Return the (X, Y) coordinate for the center point of the cell that contains the specified text.  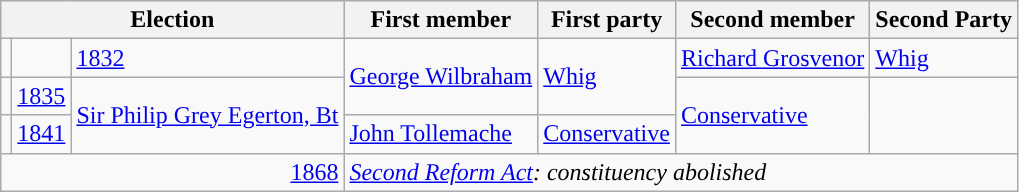
Sir Philip Grey Egerton, Bt (208, 115)
Second Reform Act: constituency abolished (681, 172)
Election (172, 20)
1835 (42, 96)
Second Party (944, 20)
George Wilbraham (441, 77)
Richard Grosvenor (772, 58)
First party (607, 20)
1832 (208, 58)
1868 (172, 172)
First member (441, 20)
Second member (772, 20)
John Tollemache (441, 134)
1841 (42, 134)
